Return [x, y] of the center of cell containing provided text 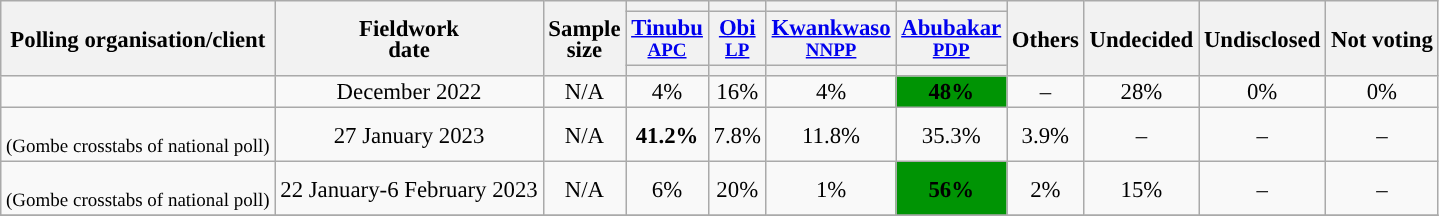
Undecided [1141, 38]
ObiLP [737, 39]
15% [1141, 189]
Polling organisation/client [138, 38]
48% [952, 92]
6% [667, 189]
Not voting [1382, 38]
56% [952, 189]
28% [1141, 92]
27 January 2023 [409, 135]
16% [737, 92]
1% [831, 189]
TinubuAPC [667, 39]
December 2022 [409, 92]
Undisclosed [1262, 38]
41.2% [667, 135]
3.9% [1046, 135]
35.3% [952, 135]
Samplesize [584, 38]
2% [1046, 189]
11.8% [831, 135]
KwankwasoNNPP [831, 39]
20% [737, 189]
7.8% [737, 135]
Fieldworkdate [409, 38]
Others [1046, 38]
AbubakarPDP [952, 39]
22 January-6 February 2023 [409, 189]
